Return (x, y) of the center of cell containing provided text 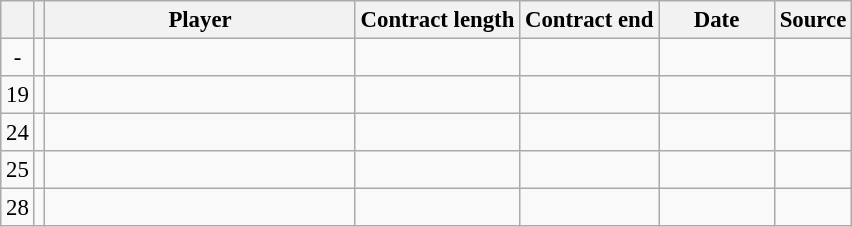
Player (200, 20)
Date (717, 20)
19 (18, 95)
Contract end (590, 20)
- (18, 58)
25 (18, 170)
28 (18, 208)
Contract length (437, 20)
Source (812, 20)
24 (18, 133)
